Identify which cell holds the provided text, then report its (X, Y) central coordinate. 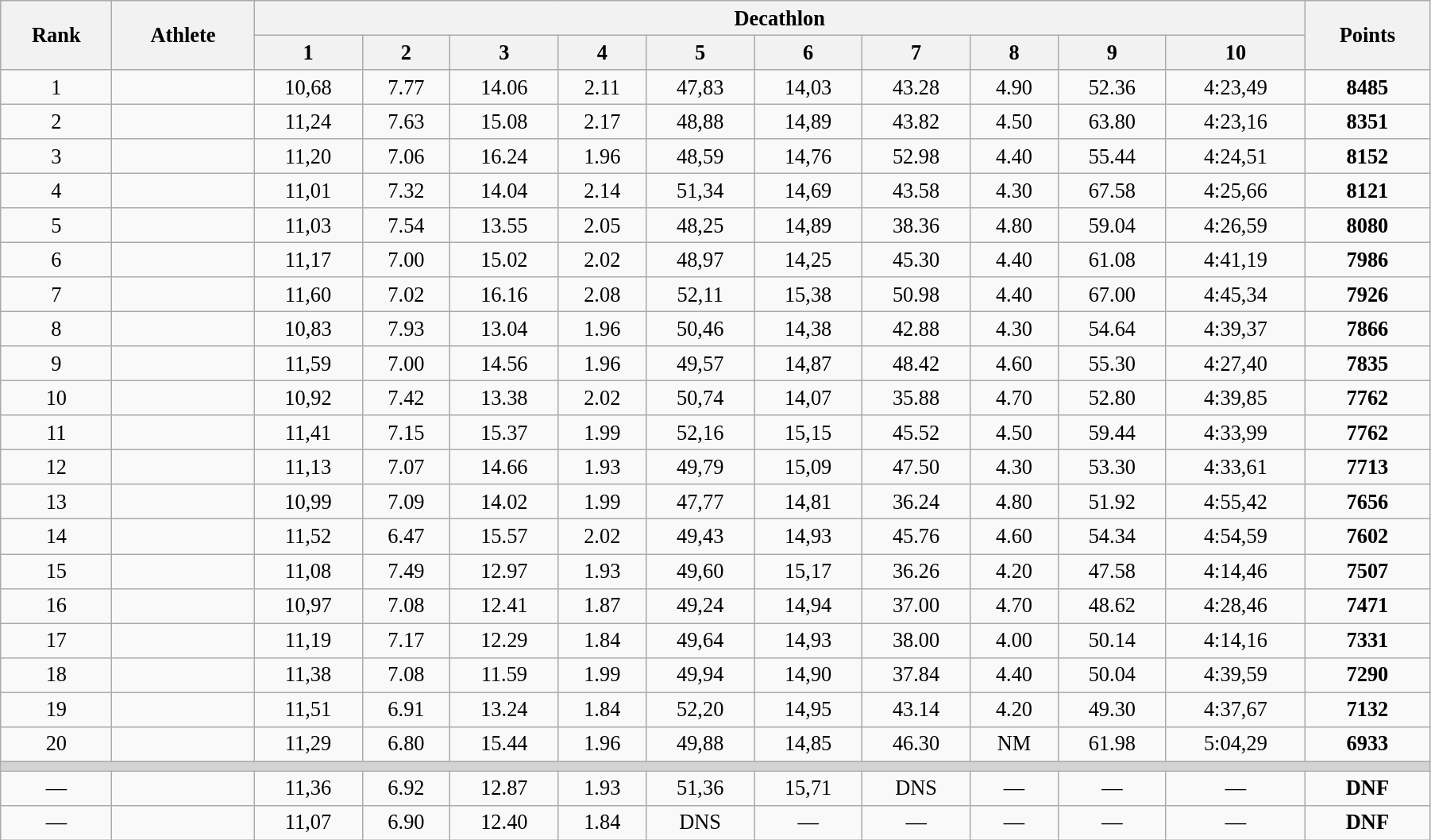
8121 (1367, 191)
53.30 (1112, 467)
7602 (1367, 537)
14,94 (808, 606)
2.11 (602, 87)
7.17 (407, 640)
54.34 (1112, 537)
14,81 (808, 502)
14,85 (808, 744)
49,79 (700, 467)
59.04 (1112, 225)
52.36 (1112, 87)
Decathlon (780, 17)
10,99 (308, 502)
7713 (1367, 467)
50.98 (916, 295)
11,60 (308, 295)
67.00 (1112, 295)
13 (56, 502)
61.98 (1112, 744)
7.15 (407, 433)
12 (56, 467)
10,97 (308, 606)
12.40 (504, 823)
19 (56, 709)
4:45,34 (1236, 295)
11,17 (308, 260)
15,71 (808, 788)
16.16 (504, 295)
15.37 (504, 433)
47,83 (700, 87)
8351 (1367, 121)
16.24 (504, 156)
47.58 (1112, 571)
11,29 (308, 744)
18 (56, 675)
4.90 (1015, 87)
11,19 (308, 640)
51,36 (700, 788)
36.26 (916, 571)
7132 (1367, 709)
15.57 (504, 537)
13.04 (504, 329)
7.93 (407, 329)
11,59 (308, 364)
7.54 (407, 225)
11,36 (308, 788)
10,92 (308, 398)
4:28,46 (1236, 606)
11,01 (308, 191)
43.82 (916, 121)
11,08 (308, 571)
4:37,67 (1236, 709)
6.90 (407, 823)
55.30 (1112, 364)
15.08 (504, 121)
67.58 (1112, 191)
7.07 (407, 467)
14,76 (808, 156)
38.00 (916, 640)
48.62 (1112, 606)
55.44 (1112, 156)
7331 (1367, 640)
Athlete (183, 35)
52.98 (916, 156)
36.24 (916, 502)
15 (56, 571)
54.64 (1112, 329)
10,83 (308, 329)
11,03 (308, 225)
4:33,99 (1236, 433)
49,24 (700, 606)
11,52 (308, 537)
7.49 (407, 571)
14.56 (504, 364)
14,69 (808, 191)
7471 (1367, 606)
2.17 (602, 121)
6.92 (407, 788)
4:23,49 (1236, 87)
7507 (1367, 571)
14,25 (808, 260)
4:14,16 (1236, 640)
14 (56, 537)
2.08 (602, 295)
48,88 (700, 121)
20 (56, 744)
47,77 (700, 502)
15,17 (808, 571)
4:39,37 (1236, 329)
43.58 (916, 191)
49,94 (700, 675)
13.24 (504, 709)
11,13 (308, 467)
7.02 (407, 295)
48,59 (700, 156)
7.06 (407, 156)
15.44 (504, 744)
38.36 (916, 225)
4.00 (1015, 640)
2.14 (602, 191)
11,41 (308, 433)
50.04 (1112, 675)
4:23,16 (1236, 121)
14,07 (808, 398)
11 (56, 433)
14,95 (808, 709)
12.29 (504, 640)
2.05 (602, 225)
51.92 (1112, 502)
49,64 (700, 640)
11.59 (504, 675)
45.52 (916, 433)
12.41 (504, 606)
7926 (1367, 295)
14,38 (808, 329)
7.09 (407, 502)
14.02 (504, 502)
10,68 (308, 87)
4:39,85 (1236, 398)
46.30 (916, 744)
14,90 (808, 675)
8080 (1367, 225)
49,43 (700, 537)
49.30 (1112, 709)
50,46 (700, 329)
4:27,40 (1236, 364)
15.02 (504, 260)
52.80 (1112, 398)
14.06 (504, 87)
17 (56, 640)
43.14 (916, 709)
8485 (1367, 87)
42.88 (916, 329)
51,34 (700, 191)
52,16 (700, 433)
1.87 (602, 606)
61.08 (1112, 260)
37.00 (916, 606)
11,24 (308, 121)
7290 (1367, 675)
16 (56, 606)
4:33,61 (1236, 467)
7.42 (407, 398)
4:25,66 (1236, 191)
52,11 (700, 295)
49,88 (700, 744)
37.84 (916, 675)
45.30 (916, 260)
4:55,42 (1236, 502)
4:39,59 (1236, 675)
63.80 (1112, 121)
7986 (1367, 260)
7.63 (407, 121)
47.50 (916, 467)
4:26,59 (1236, 225)
6.47 (407, 537)
4:14,46 (1236, 571)
14,03 (808, 87)
49,60 (700, 571)
48,97 (700, 260)
14.66 (504, 467)
12.97 (504, 571)
15,09 (808, 467)
11,20 (308, 156)
8152 (1367, 156)
7.32 (407, 191)
50.14 (1112, 640)
49,57 (700, 364)
15,15 (808, 433)
4:24,51 (1236, 156)
7866 (1367, 329)
7.77 (407, 87)
4:41,19 (1236, 260)
52,20 (700, 709)
14,87 (808, 364)
59.44 (1112, 433)
6933 (1367, 744)
48,25 (700, 225)
11,51 (308, 709)
15,38 (808, 295)
7835 (1367, 364)
Rank (56, 35)
7656 (1367, 502)
50,74 (700, 398)
11,38 (308, 675)
14.04 (504, 191)
45.76 (916, 537)
43.28 (916, 87)
Points (1367, 35)
12.87 (504, 788)
6.91 (407, 709)
6.80 (407, 744)
4:54,59 (1236, 537)
11,07 (308, 823)
13.38 (504, 398)
5:04,29 (1236, 744)
35.88 (916, 398)
NM (1015, 744)
13.55 (504, 225)
48.42 (916, 364)
